Output the (X, Y) coordinate of the center of the cell containing the given text.  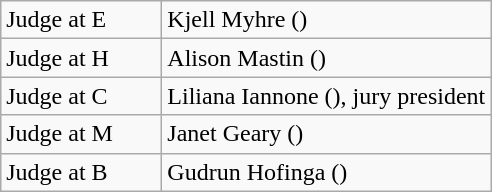
Kjell Myhre () (326, 20)
Judge at M (82, 134)
Alison Mastin () (326, 58)
Judge at H (82, 58)
Liliana Iannone (), jury president (326, 96)
Gudrun Hofinga () (326, 172)
Judge at B (82, 172)
Janet Geary () (326, 134)
Judge at C (82, 96)
Judge at E (82, 20)
